Locate the cell with the specified text and output its (X, Y) center coordinate. 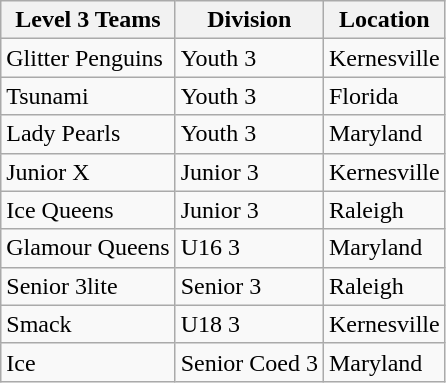
U16 3 (249, 248)
Location (384, 20)
Division (249, 20)
Glamour Queens (88, 248)
Glitter Penguins (88, 58)
Senior 3lite (88, 286)
Ice Queens (88, 210)
Senior 3 (249, 286)
Senior Coed 3 (249, 362)
Ice (88, 362)
U18 3 (249, 324)
Smack (88, 324)
Lady Pearls (88, 134)
Florida (384, 96)
Level 3 Teams (88, 20)
Junior X (88, 172)
Tsunami (88, 96)
